Identify which cell holds the provided text, then report its (X, Y) central coordinate. 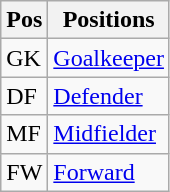
GK (24, 58)
Defender (109, 96)
Positions (109, 20)
Forward (109, 172)
MF (24, 134)
Midfielder (109, 134)
FW (24, 172)
DF (24, 96)
Pos (24, 20)
Goalkeeper (109, 58)
